Identify which cell holds the provided text, then report its [X, Y] central coordinate. 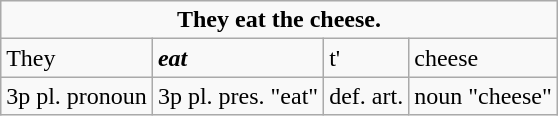
3p pl. pronoun [77, 96]
def. art. [366, 96]
noun "cheese" [484, 96]
cheese [484, 58]
t' [366, 58]
3p pl. pres. "eat" [238, 96]
eat [238, 58]
They eat the cheese. [280, 20]
They [77, 58]
